Determine the (x, y) coordinate at the center of the cell enclosing the given text.  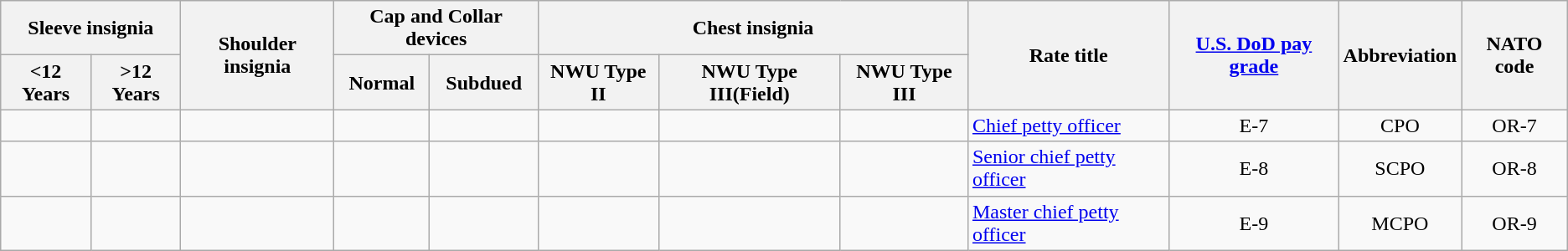
Chief petty officer (1068, 125)
OR-8 (1514, 169)
Sleeve insignia (90, 28)
OR-9 (1514, 223)
Subdued (484, 82)
SCPO (1400, 169)
E-8 (1254, 169)
CPO (1400, 125)
E-9 (1254, 223)
>12 Years (136, 82)
Chest insignia (754, 28)
NWU Type II (598, 82)
NATO code (1514, 55)
Senior chief petty officer (1068, 169)
Rate title (1068, 55)
NWU Type III (904, 82)
Abbreviation (1400, 55)
E-7 (1254, 125)
OR-7 (1514, 125)
Cap and Collar devices (436, 28)
U.S. DoD pay grade (1254, 55)
Normal (382, 82)
MCPO (1400, 223)
Shoulder insignia (258, 55)
<12 Years (46, 82)
NWU Type III(Field) (749, 82)
Master chief petty officer (1068, 223)
